Return the [X, Y] coordinate for the center point of the cell that contains the specified text.  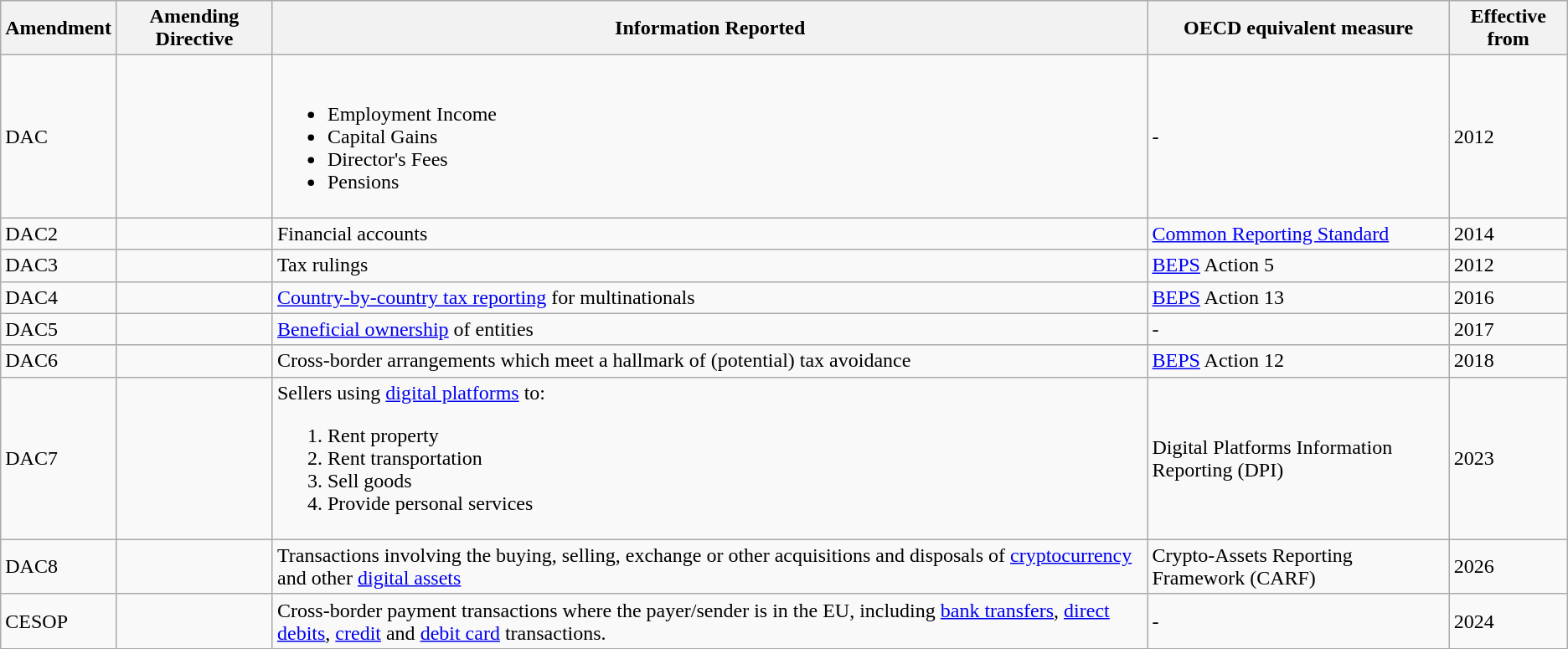
2023 [1508, 458]
Common Reporting Standard [1298, 234]
DAC [59, 136]
Digital Platforms Information Reporting (DPI) [1298, 458]
Effective from [1508, 28]
2018 [1508, 361]
DAC2 [59, 234]
DAC7 [59, 458]
2026 [1508, 566]
2016 [1508, 297]
2017 [1508, 329]
Beneficial ownership of entities [710, 329]
DAC4 [59, 297]
Information Reported [710, 28]
DAC6 [59, 361]
Amendment [59, 28]
OECD equivalent measure [1298, 28]
Country-by-country tax reporting for multinationals [710, 297]
DAC3 [59, 265]
CESOP [59, 621]
BEPS Action 5 [1298, 265]
Cross-border payment transactions where the payer/sender is in the EU, including bank transfers, direct debits, credit and debit card transactions. [710, 621]
Employment IncomeCapital GainsDirector's FeesPensions [710, 136]
Tax rulings [710, 265]
Transactions involving the buying, selling, exchange or other acquisitions and disposals of cryptocurrency and other digital assets [710, 566]
Amending Directive [194, 28]
Sellers using digital platforms to:Rent propertyRent transportationSell goodsProvide personal services [710, 458]
DAC8 [59, 566]
2024 [1508, 621]
DAC5 [59, 329]
BEPS Action 13 [1298, 297]
Crypto-Assets Reporting Framework (CARF) [1298, 566]
Financial accounts [710, 234]
Cross-border arrangements which meet a hallmark of (potential) tax avoidance [710, 361]
2014 [1508, 234]
BEPS Action 12 [1298, 361]
